Locate the cell with the specified text and output its [x, y] center coordinate. 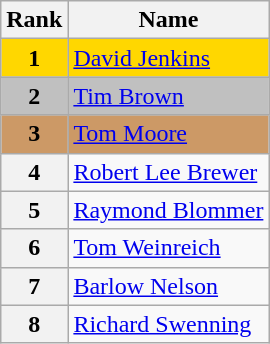
7 [34, 286]
Robert Lee Brewer [168, 172]
Tim Brown [168, 96]
3 [34, 134]
Barlow Nelson [168, 286]
Tom Weinreich [168, 248]
1 [34, 58]
4 [34, 172]
5 [34, 210]
8 [34, 324]
6 [34, 248]
Richard Swenning [168, 324]
Raymond Blommer [168, 210]
2 [34, 96]
Name [168, 20]
Tom Moore [168, 134]
Rank [34, 20]
David Jenkins [168, 58]
